Detect which cell encompasses the target text, then output its (x, y) center coordinate. 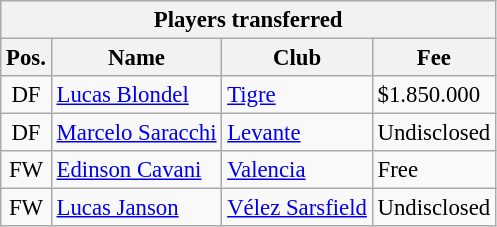
Lucas Janson (136, 208)
Edinson Cavani (136, 170)
Valencia (297, 170)
Vélez Sarsfield (297, 208)
Free (434, 170)
Tigre (297, 95)
Lucas Blondel (136, 95)
Pos. (26, 58)
Fee (434, 58)
$1.850.000 (434, 95)
Players transferred (248, 20)
Name (136, 58)
Levante (297, 133)
Marcelo Saracchi (136, 133)
Club (297, 58)
